Capture the cell that displays the provided text and extract its (X, Y) central coordinate. 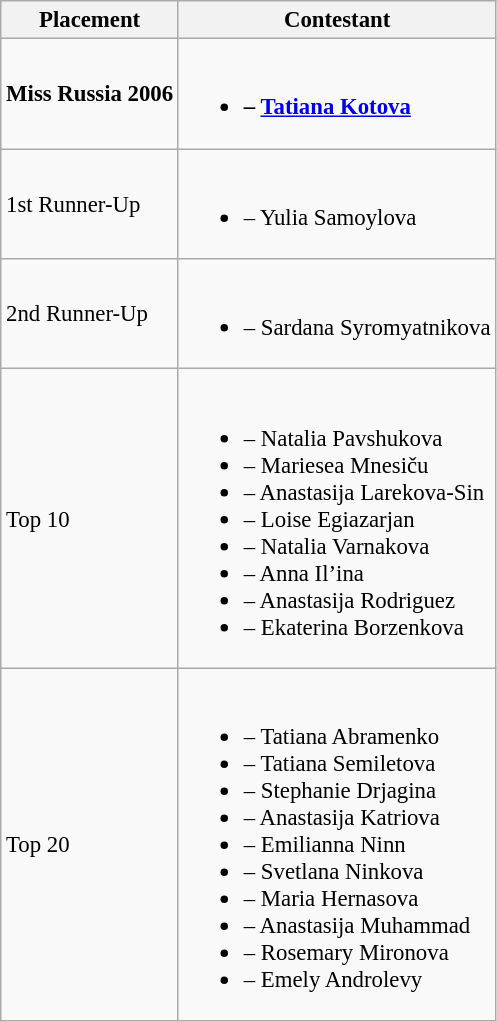
Top 20 (90, 844)
– Tatiana Kotova (336, 94)
Top 10 (90, 518)
2nd Runner-Up (90, 314)
– Sardana Syromyatnikova (336, 314)
1st Runner-Up (90, 204)
Contestant (336, 20)
Placement (90, 20)
Miss Russia 2006 (90, 94)
– Yulia Samoylova (336, 204)
